Locate the cell with the specified text and output its [x, y] center coordinate. 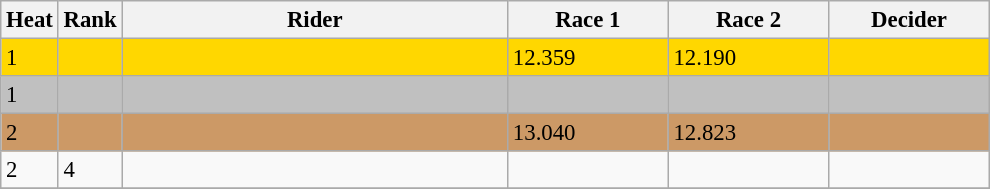
Rank [90, 20]
Race 1 [588, 20]
Rider [315, 20]
12.823 [748, 133]
13.040 [588, 133]
12.190 [748, 58]
Heat [30, 20]
12.359 [588, 58]
Race 2 [748, 20]
Decider [910, 20]
4 [90, 170]
